For the text-containing cell, return its midpoint in (X, Y) coordinate format. 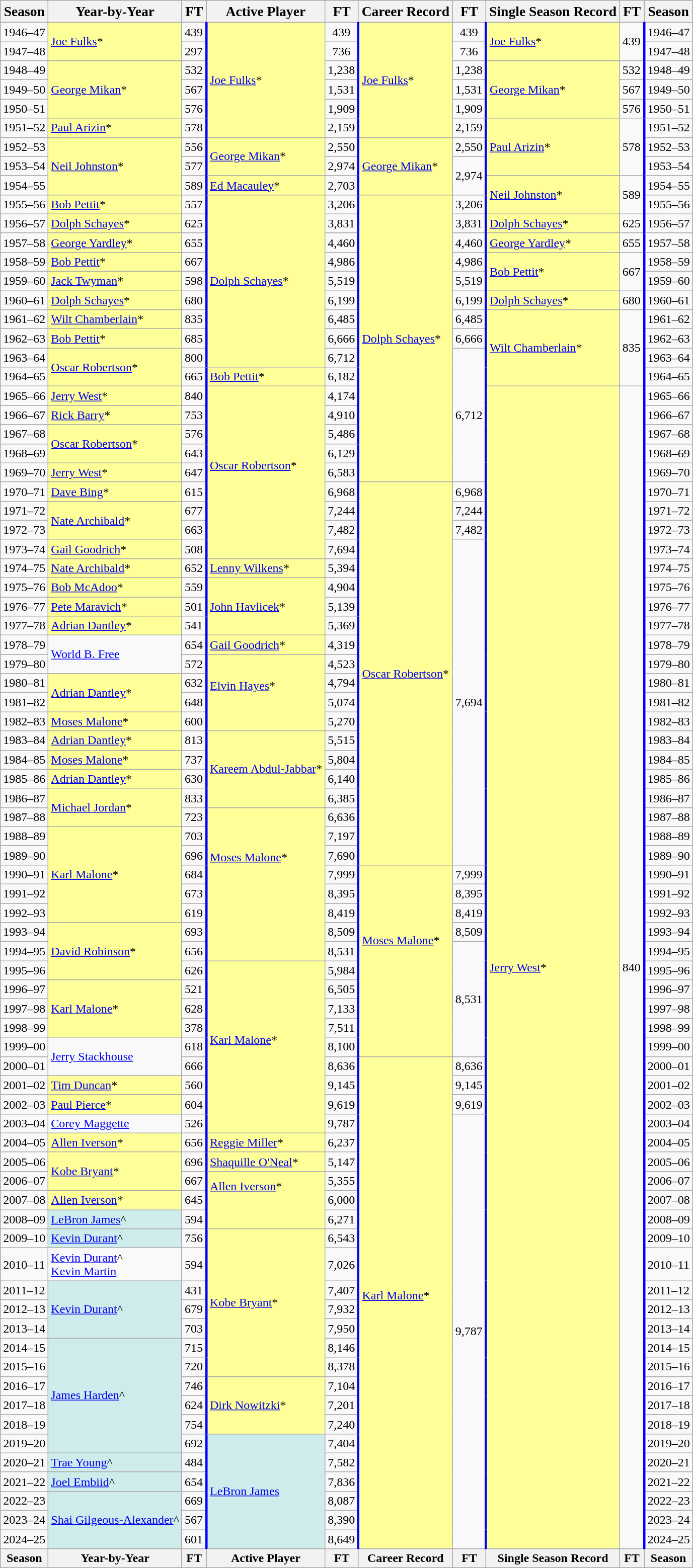
4,904 (342, 588)
7,240 (342, 1424)
7,026 (342, 1265)
Corey Maggette (115, 1123)
5,147 (342, 1162)
7,511 (342, 1028)
World B. Free (115, 654)
521 (194, 989)
John Havlicek* (266, 607)
2,703 (342, 185)
8,390 (342, 1520)
Lenny Wilkens* (266, 568)
684 (194, 875)
Dave Bing* (115, 491)
Paul Pierce* (115, 1104)
628 (194, 1009)
5,486 (342, 434)
720 (194, 1367)
5,804 (342, 760)
508 (194, 549)
Joel Embiid^ (115, 1481)
Jerry Stackhouse (115, 1056)
559 (194, 588)
7,201 (342, 1405)
7,407 (342, 1290)
5,139 (342, 607)
648 (194, 702)
619 (194, 913)
652 (194, 568)
715 (194, 1348)
556 (194, 147)
663 (194, 530)
665 (194, 377)
8,100 (342, 1047)
604 (194, 1104)
618 (194, 1047)
7,950 (342, 1329)
677 (194, 511)
Michael Jordan* (115, 807)
577 (194, 166)
6,129 (342, 453)
297 (194, 51)
692 (194, 1443)
737 (194, 760)
Kevin Durant^Kevin Martin (115, 1265)
541 (194, 626)
Reggie Miller* (266, 1142)
Tim Duncan* (115, 1085)
6,271 (342, 1219)
David Robinson* (115, 951)
645 (194, 1200)
673 (194, 894)
7,197 (342, 836)
6,000 (342, 1200)
LeBron James (266, 1491)
Trae Young^ (115, 1462)
647 (194, 472)
Bob McAdoo* (115, 588)
484 (194, 1462)
800 (194, 358)
632 (194, 683)
4,319 (342, 645)
Shaquille O'Neal* (266, 1162)
526 (194, 1123)
5,369 (342, 626)
4,523 (342, 664)
Pete Maravich* (115, 607)
378 (194, 1028)
8,146 (342, 1348)
Elvin Hayes* (266, 693)
7,836 (342, 1481)
5,515 (342, 740)
598 (194, 281)
Ed Macauley* (266, 185)
4,910 (342, 415)
James Harden^ (115, 1395)
LeBron James^ (115, 1219)
5,394 (342, 568)
560 (194, 1085)
6,505 (342, 989)
753 (194, 415)
6,636 (342, 817)
Rick Barry* (115, 415)
6,182 (342, 377)
624 (194, 1405)
601 (194, 1539)
6,543 (342, 1239)
501 (194, 607)
7,690 (342, 855)
Jack Twyman* (115, 281)
685 (194, 339)
746 (194, 1386)
615 (194, 491)
626 (194, 970)
669 (194, 1501)
6,237 (342, 1142)
666 (194, 1066)
7,404 (342, 1443)
5,270 (342, 721)
4,794 (342, 683)
5,355 (342, 1181)
679 (194, 1309)
8,649 (342, 1539)
7,133 (342, 1009)
7,104 (342, 1386)
6,385 (342, 798)
5,074 (342, 702)
813 (194, 740)
693 (194, 932)
6,140 (342, 779)
630 (194, 779)
8,087 (342, 1501)
7,582 (342, 1462)
572 (194, 664)
756 (194, 1239)
5,984 (342, 970)
833 (194, 798)
754 (194, 1424)
6,583 (342, 472)
4,174 (342, 396)
Shai Gilgeous-Alexander^ (115, 1520)
7,932 (342, 1309)
Kareem Abdul-Jabbar* (266, 769)
643 (194, 453)
Dirk Nowitzki* (266, 1405)
723 (194, 817)
8,378 (342, 1367)
431 (194, 1290)
557 (194, 204)
600 (194, 721)
